Return the [x, y] coordinate for the center point of the cell that contains the specified text.  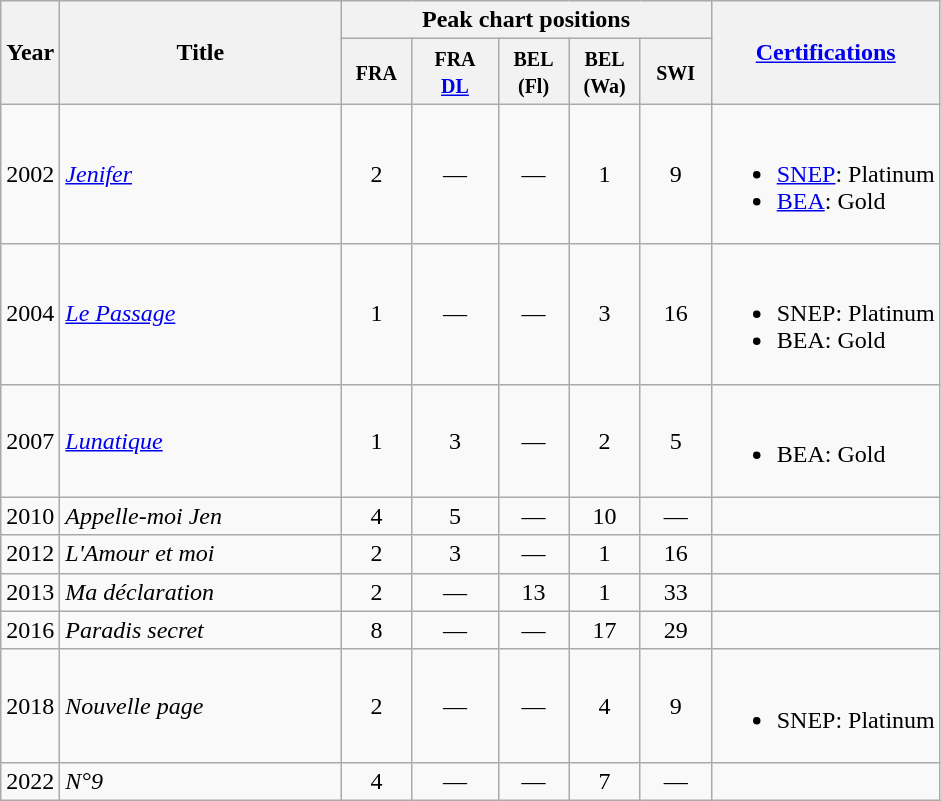
2012 [30, 554]
BEA: Gold [826, 440]
2007 [30, 440]
Peak chart positions [526, 20]
7 [604, 781]
Certifications [826, 52]
BEL(Fl) [534, 72]
SWI [676, 72]
Year [30, 52]
2013 [30, 592]
33 [676, 592]
2002 [30, 174]
N°9 [200, 781]
2004 [30, 314]
BEL(Wa) [604, 72]
2022 [30, 781]
Nouvelle page [200, 706]
Jenifer [200, 174]
2018 [30, 706]
29 [676, 630]
FRADL [455, 72]
Ma déclaration [200, 592]
Title [200, 52]
SNEP: Platinum [826, 706]
Lunatique [200, 440]
Le Passage [200, 314]
FRA [376, 72]
13 [534, 592]
Paradis secret [200, 630]
8 [376, 630]
L'Amour et moi [200, 554]
2016 [30, 630]
Appelle-moi Jen [200, 516]
17 [604, 630]
10 [604, 516]
2010 [30, 516]
